Detect which cell encompasses the target text, then output its [X, Y] center coordinate. 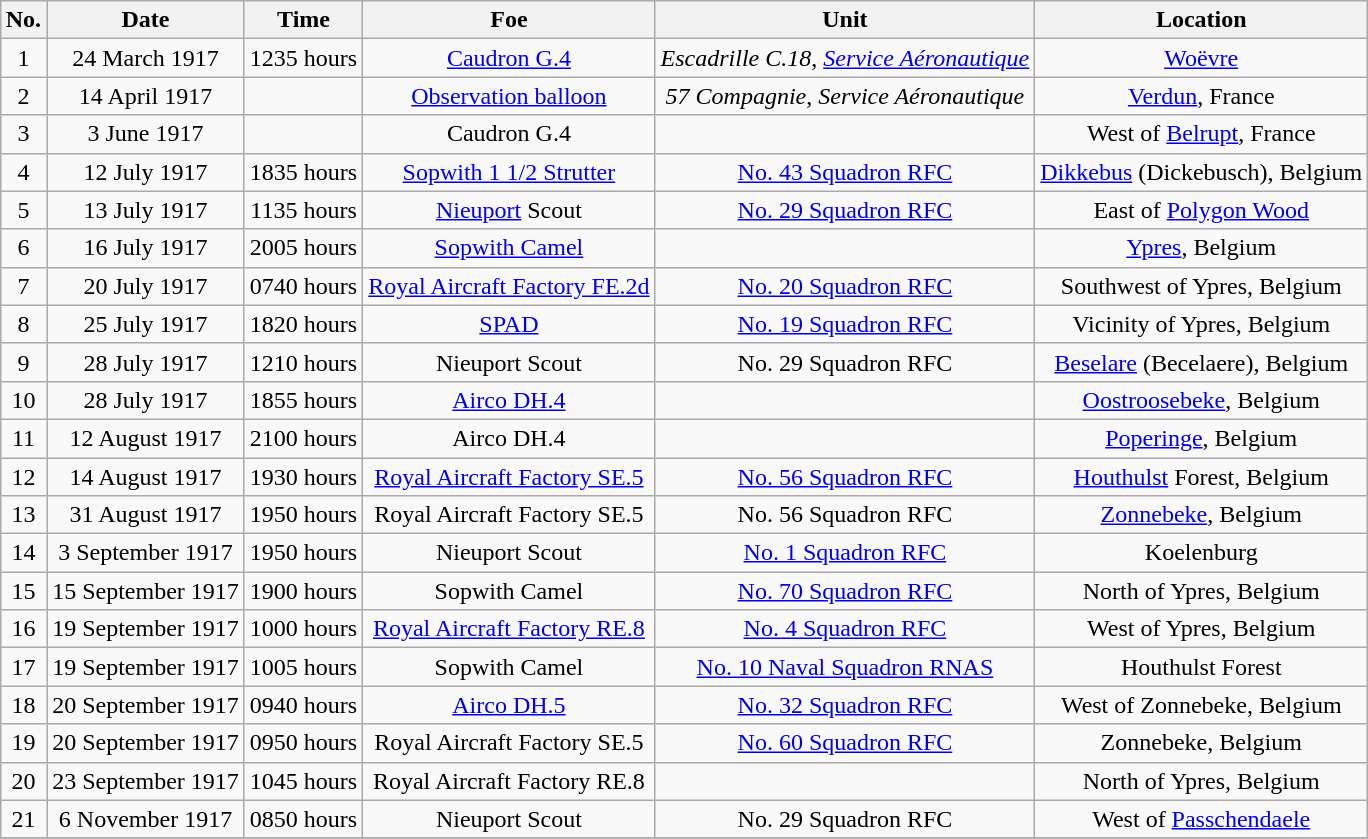
Southwest of Ypres, Belgium [1202, 286]
0940 hours [303, 705]
0850 hours [303, 819]
Foe [509, 20]
1855 hours [303, 400]
SPAD [509, 324]
57 Compagnie, Service Aéronautique [845, 96]
Poperinge, Belgium [1202, 438]
Royal Aircraft Factory FE.2d [509, 286]
Observation balloon [509, 96]
21 [23, 819]
Ypres, Belgium [1202, 248]
16 [23, 629]
Woëvre [1202, 58]
Vicinity of Ypres, Belgium [1202, 324]
No. 20 Squadron RFC [845, 286]
11 [23, 438]
1900 hours [303, 591]
East of Polygon Wood [1202, 210]
0950 hours [303, 743]
15 September 1917 [146, 591]
6 November 1917 [146, 819]
14 [23, 553]
20 [23, 781]
Verdun, France [1202, 96]
2005 hours [303, 248]
No. [23, 20]
Oostroosebeke, Belgium [1202, 400]
1930 hours [303, 477]
1820 hours [303, 324]
5 [23, 210]
3 [23, 134]
1210 hours [303, 362]
Dikkebus (Dickebusch), Belgium [1202, 172]
Location [1202, 20]
2100 hours [303, 438]
10 [23, 400]
12 August 1917 [146, 438]
17 [23, 667]
No. 19 Squadron RFC [845, 324]
12 July 1917 [146, 172]
13 July 1917 [146, 210]
Date [146, 20]
9 [23, 362]
No. 4 Squadron RFC [845, 629]
24 March 1917 [146, 58]
1 [23, 58]
0740 hours [303, 286]
25 July 1917 [146, 324]
23 September 1917 [146, 781]
14 August 1917 [146, 477]
No. 10 Naval Squadron RNAS [845, 667]
No. 70 Squadron RFC [845, 591]
16 July 1917 [146, 248]
No. 32 Squadron RFC [845, 705]
15 [23, 591]
Time [303, 20]
4 [23, 172]
1235 hours [303, 58]
2 [23, 96]
7 [23, 286]
20 July 1917 [146, 286]
Sopwith 1 1/2 Strutter [509, 172]
No. 60 Squadron RFC [845, 743]
1835 hours [303, 172]
31 August 1917 [146, 515]
1000 hours [303, 629]
8 [23, 324]
3 June 1917 [146, 134]
Escadrille C.18, Service Aéronautique [845, 58]
1005 hours [303, 667]
Unit [845, 20]
Airco DH.5 [509, 705]
19 [23, 743]
12 [23, 477]
Houthulst Forest [1202, 667]
6 [23, 248]
13 [23, 515]
Koelenburg [1202, 553]
3 September 1917 [146, 553]
West of Ypres, Belgium [1202, 629]
18 [23, 705]
1045 hours [303, 781]
No. 43 Squadron RFC [845, 172]
West of Belrupt, France [1202, 134]
Beselare (Becelaere), Belgium [1202, 362]
No. 1 Squadron RFC [845, 553]
West of Passchendaele [1202, 819]
1135 hours [303, 210]
Houthulst Forest, Belgium [1202, 477]
West of Zonnebeke, Belgium [1202, 705]
14 April 1917 [146, 96]
